Pinpoint the cell where the given text exists, returning its [X, Y] midpoint coordinate. 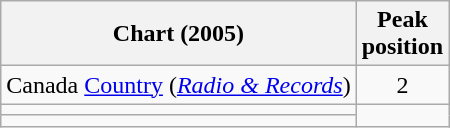
Chart (2005) [178, 34]
2 [402, 85]
Peakposition [402, 34]
Canada Country (Radio & Records) [178, 85]
